Output the [x, y] coordinate of the center of the cell containing the given text.  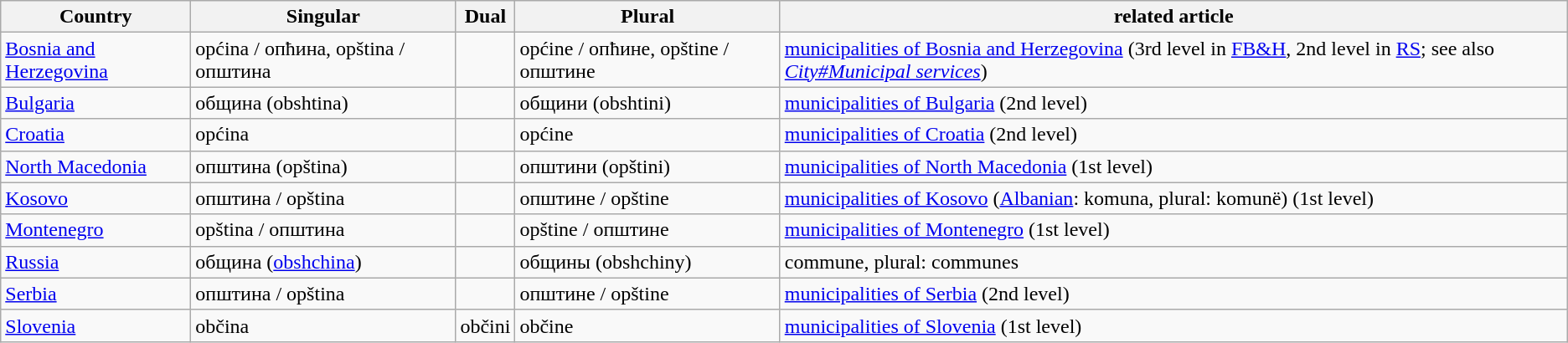
oпштини (opštini) [647, 166]
Serbia [95, 294]
opštine / oпштине [647, 230]
Slovenia [95, 325]
Bosnia and Herzegovina [95, 60]
община (obshchina) [323, 262]
municipalities of Serbia (2nd level) [1173, 294]
municipalities of Bulgaria (2nd level) [1173, 103]
общини (obshtini) [647, 103]
občina [323, 325]
municipalities of Croatia (2nd level) [1173, 135]
Croatia [95, 135]
related article [1173, 17]
municipalities of Bosnia and Herzegovina (3rd level in FB&H, 2nd level in RS; see also City#Municipal services) [1173, 60]
Plural [647, 17]
municipalities of Montenegro (1st level) [1173, 230]
općine [647, 135]
municipalities of North Macedonia (1st level) [1173, 166]
Dual [486, 17]
općina [323, 135]
općina / опћина, opština / општина [323, 60]
opština / општина [323, 230]
општина (opština) [323, 166]
Russia [95, 262]
općine / опћине, opštine / општине [647, 60]
Kosovo [95, 198]
Montenegro [95, 230]
Bulgaria [95, 103]
община (obshtina) [323, 103]
commune, plural: communes [1173, 262]
Singular [323, 17]
North Macedonia [95, 166]
občini [486, 325]
municipalities of Kosovo (Albanian: komuna, plural: komunë) (1st level) [1173, 198]
общины (obshchiny) [647, 262]
municipalities of Slovenia (1st level) [1173, 325]
občine [647, 325]
Country [95, 17]
